For the text-containing cell, return its midpoint in [x, y] coordinate format. 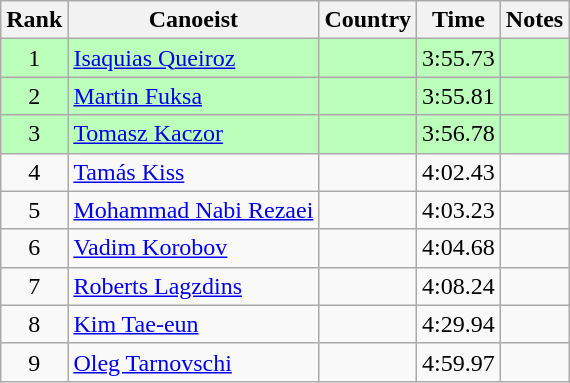
4 [34, 172]
Country [368, 20]
4:04.68 [459, 248]
Tamás Kiss [194, 172]
Roberts Lagzdins [194, 286]
5 [34, 210]
Kim Tae-eun [194, 324]
8 [34, 324]
4:29.94 [459, 324]
Rank [34, 20]
Tomasz Kaczor [194, 134]
Oleg Tarnovschi [194, 362]
4:03.23 [459, 210]
Martin Fuksa [194, 96]
9 [34, 362]
3:55.81 [459, 96]
6 [34, 248]
4:08.24 [459, 286]
Canoeist [194, 20]
Time [459, 20]
2 [34, 96]
Isaquias Queiroz [194, 58]
1 [34, 58]
7 [34, 286]
Mohammad Nabi Rezaei [194, 210]
Vadim Korobov [194, 248]
3 [34, 134]
Notes [534, 20]
3:55.73 [459, 58]
3:56.78 [459, 134]
4:02.43 [459, 172]
4:59.97 [459, 362]
